Scan for the cell matching the given text and deliver its [x, y] coordinate at center. 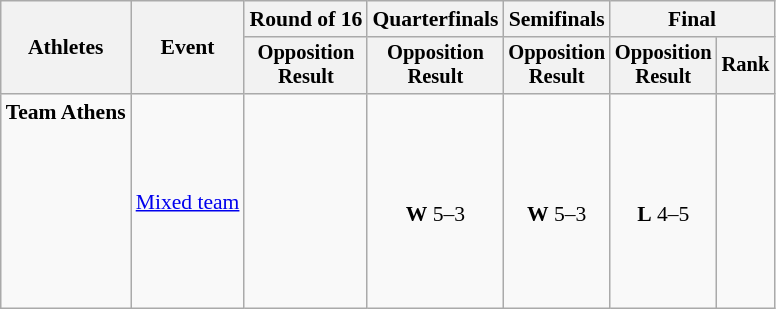
Rank [746, 66]
Round of 16 [306, 19]
Mixed team [188, 201]
L 4–5 [664, 201]
Quarterfinals [435, 19]
Final [692, 19]
Event [188, 48]
Athletes [66, 48]
Semifinals [556, 19]
Team Athens [66, 201]
